Locate the cell with the specified text and output its [x, y] center coordinate. 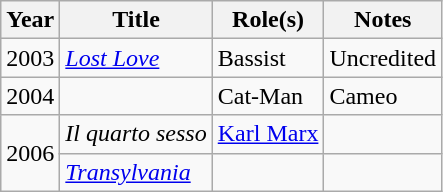
Role(s) [268, 20]
Bassist [268, 58]
Lost Love [136, 58]
Uncredited [383, 58]
Cameo [383, 96]
Notes [383, 20]
Cat-Man [268, 96]
Year [30, 20]
Title [136, 20]
Transylvania [136, 172]
2003 [30, 58]
Il quarto sesso [136, 134]
Karl Marx [268, 134]
2006 [30, 153]
2004 [30, 96]
